Determine the [x, y] coordinate at the center of the cell enclosing the given text.  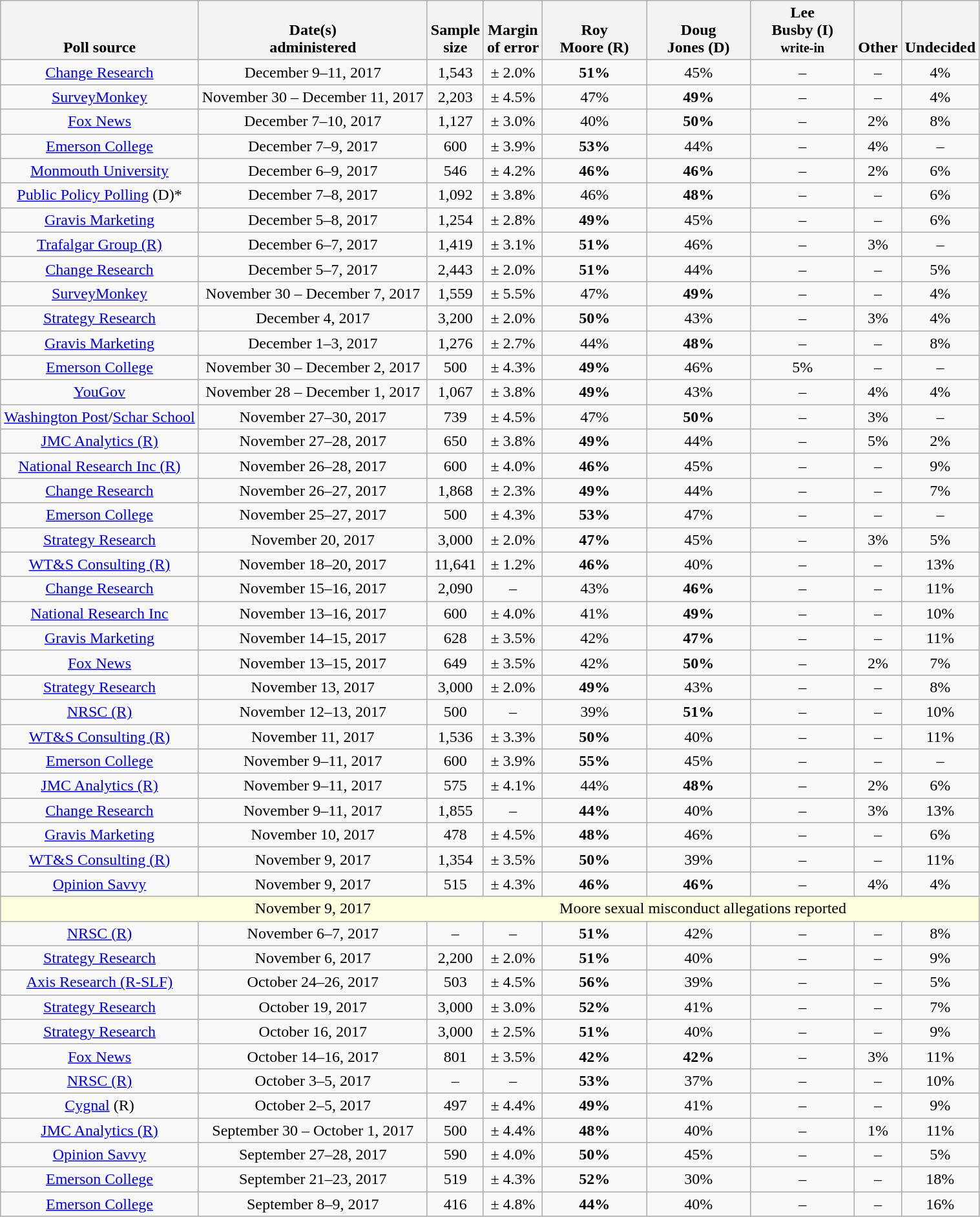
November 26–27, 2017 [313, 491]
Poll source [99, 30]
1,127 [455, 122]
October 2–5, 2017 [313, 1105]
November 6, 2017 [313, 958]
628 [455, 638]
September 27–28, 2017 [313, 1155]
1,354 [455, 860]
December 1–3, 2017 [313, 343]
November 13–16, 2017 [313, 613]
2,200 [455, 958]
September 8–9, 2017 [313, 1204]
October 16, 2017 [313, 1032]
± 2.8% [513, 220]
55% [594, 761]
November 30 – December 7, 2017 [313, 293]
± 5.5% [513, 293]
± 4.2% [513, 171]
November 12–13, 2017 [313, 712]
RoyMoore (R) [594, 30]
Undecided [940, 30]
± 2.5% [513, 1032]
1,419 [455, 244]
Other [878, 30]
2,090 [455, 589]
October 3–5, 2017 [313, 1081]
November 10, 2017 [313, 835]
1,868 [455, 491]
December 7–9, 2017 [313, 146]
November 30 – December 2, 2017 [313, 368]
December 7–10, 2017 [313, 122]
LeeBusby (I)write-in [802, 30]
Marginof error [513, 30]
Cygnal (R) [99, 1105]
± 3.3% [513, 736]
575 [455, 786]
December 6–9, 2017 [313, 171]
November 11, 2017 [313, 736]
1,092 [455, 195]
December 4, 2017 [313, 318]
Samplesize [455, 30]
DougJones (D) [699, 30]
November 13, 2017 [313, 687]
± 2.3% [513, 491]
546 [455, 171]
November 27–30, 2017 [313, 417]
649 [455, 662]
YouGov [99, 392]
801 [455, 1056]
1,254 [455, 220]
November 20, 2017 [313, 540]
± 4.1% [513, 786]
18% [940, 1180]
December 5–7, 2017 [313, 269]
519 [455, 1180]
1,536 [455, 736]
± 3.1% [513, 244]
590 [455, 1155]
739 [455, 417]
± 4.8% [513, 1204]
30% [699, 1180]
November 6–7, 2017 [313, 933]
Moore sexual misconduct allegations reported [703, 909]
September 21–23, 2017 [313, 1180]
November 27–28, 2017 [313, 441]
November 28 – December 1, 2017 [313, 392]
± 2.7% [513, 343]
Axis Research (R-SLF) [99, 982]
11,641 [455, 564]
1% [878, 1130]
September 30 – October 1, 2017 [313, 1130]
November 30 – December 11, 2017 [313, 97]
Monmouth University [99, 171]
16% [940, 1204]
Date(s)administered [313, 30]
Trafalgar Group (R) [99, 244]
1,559 [455, 293]
December 9–11, 2017 [313, 72]
National Research Inc (R) [99, 466]
37% [699, 1081]
November 13–15, 2017 [313, 662]
November 26–28, 2017 [313, 466]
503 [455, 982]
478 [455, 835]
1,543 [455, 72]
October 24–26, 2017 [313, 982]
October 14–16, 2017 [313, 1056]
497 [455, 1105]
1,855 [455, 810]
2,443 [455, 269]
515 [455, 884]
416 [455, 1204]
National Research Inc [99, 613]
December 5–8, 2017 [313, 220]
October 19, 2017 [313, 1007]
December 6–7, 2017 [313, 244]
November 18–20, 2017 [313, 564]
56% [594, 982]
November 15–16, 2017 [313, 589]
November 14–15, 2017 [313, 638]
Public Policy Polling (D)* [99, 195]
November 25–27, 2017 [313, 515]
2,203 [455, 97]
650 [455, 441]
1,276 [455, 343]
Washington Post/Schar School [99, 417]
1,067 [455, 392]
3,200 [455, 318]
± 1.2% [513, 564]
December 7–8, 2017 [313, 195]
